Find where the given text appears and provide that cell's center as (x, y) coordinate. 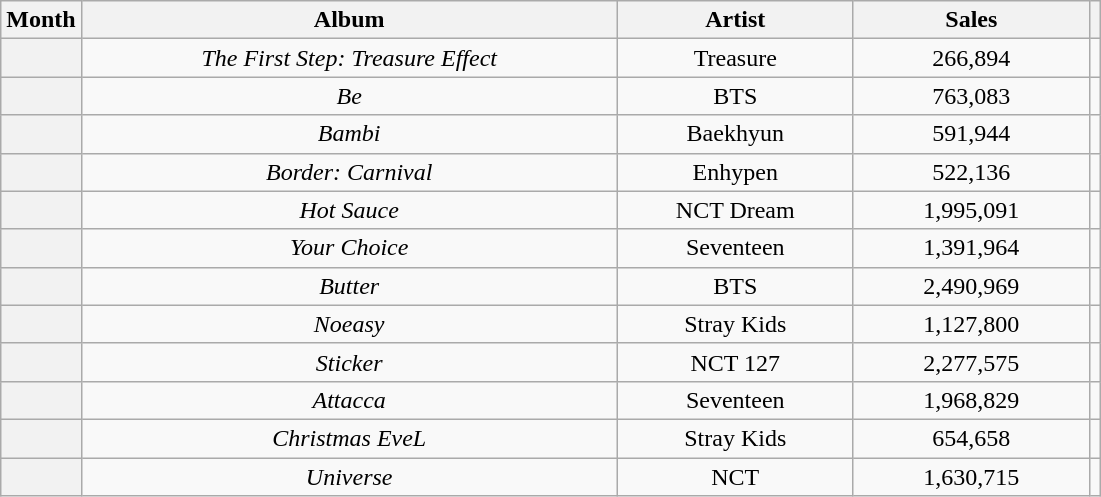
Be (349, 96)
Hot Sauce (349, 210)
Enhypen (735, 172)
Your Choice (349, 248)
Universe (349, 477)
1,391,964 (971, 248)
266,894 (971, 58)
1,968,829 (971, 400)
1,127,800 (971, 324)
Sticker (349, 362)
654,658 (971, 438)
NCT 127 (735, 362)
Treasure (735, 58)
2,490,969 (971, 286)
Christmas EveL (349, 438)
Butter (349, 286)
Bambi (349, 134)
Noeasy (349, 324)
Baekhyun (735, 134)
763,083 (971, 96)
Album (349, 20)
Month (41, 20)
522,136 (971, 172)
The First Step: Treasure Effect (349, 58)
2,277,575 (971, 362)
1,995,091 (971, 210)
Artist (735, 20)
NCT Dream (735, 210)
591,944 (971, 134)
Sales (971, 20)
Attacca (349, 400)
Border: Carnival (349, 172)
1,630,715 (971, 477)
NCT (735, 477)
